Search for the cell housing the specified text and yield its [X, Y] center coordinate. 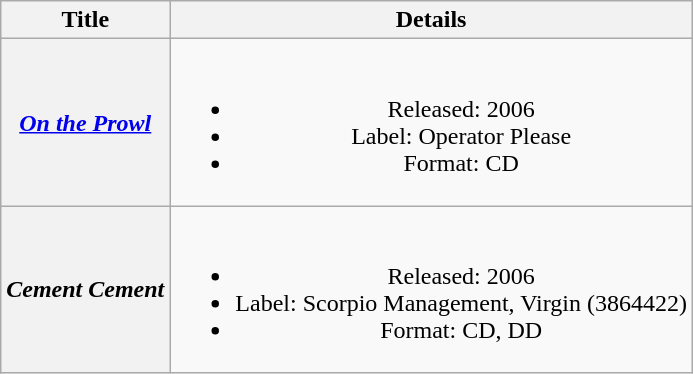
On the Prowl [86, 122]
Cement Cement [86, 290]
Details [432, 20]
Released: 2006Label: Scorpio Management, Virgin (3864422)Format: CD, DD [432, 290]
Title [86, 20]
Released: 2006Label: Operator PleaseFormat: CD [432, 122]
